Scan for the cell matching the given text and deliver its (x, y) coordinate at center. 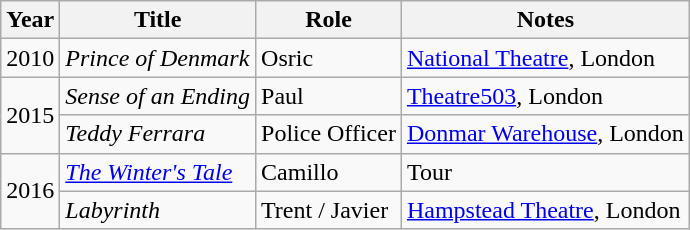
Donmar Warehouse, London (545, 134)
Role (329, 20)
Teddy Ferrara (158, 134)
Police Officer (329, 134)
Trent / Javier (329, 210)
Osric (329, 58)
Labyrinth (158, 210)
Tour (545, 172)
Title (158, 20)
National Theatre, London (545, 58)
The Winter's Tale (158, 172)
Notes (545, 20)
2015 (30, 115)
Theatre503, London (545, 96)
Hampstead Theatre, London (545, 210)
Year (30, 20)
2016 (30, 191)
Sense of an Ending (158, 96)
Prince of Denmark (158, 58)
Camillo (329, 172)
2010 (30, 58)
Paul (329, 96)
